Determine the (X, Y) coordinate at the center of the cell enclosing the given text.  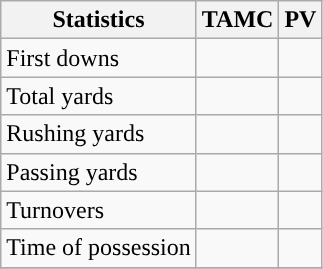
Turnovers (99, 210)
Passing yards (99, 172)
Rushing yards (99, 134)
Time of possession (99, 248)
Statistics (99, 20)
TAMC (238, 20)
Total yards (99, 96)
First downs (99, 58)
PV (300, 20)
